Return (X, Y) of the center of cell containing provided text 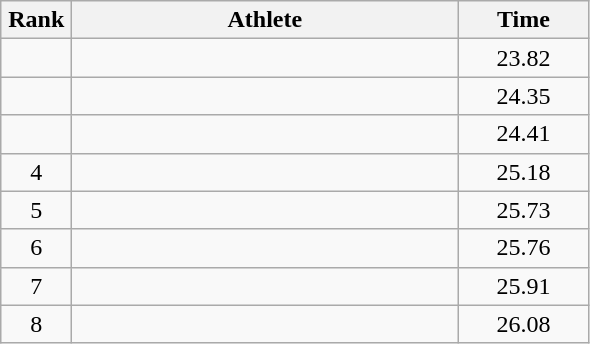
8 (36, 324)
26.08 (524, 324)
Time (524, 20)
6 (36, 248)
25.91 (524, 286)
Rank (36, 20)
23.82 (524, 58)
7 (36, 286)
24.41 (524, 134)
25.73 (524, 210)
24.35 (524, 96)
5 (36, 210)
25.76 (524, 248)
4 (36, 172)
Athlete (265, 20)
25.18 (524, 172)
